Pinpoint the cell where the given text exists, returning its [x, y] midpoint coordinate. 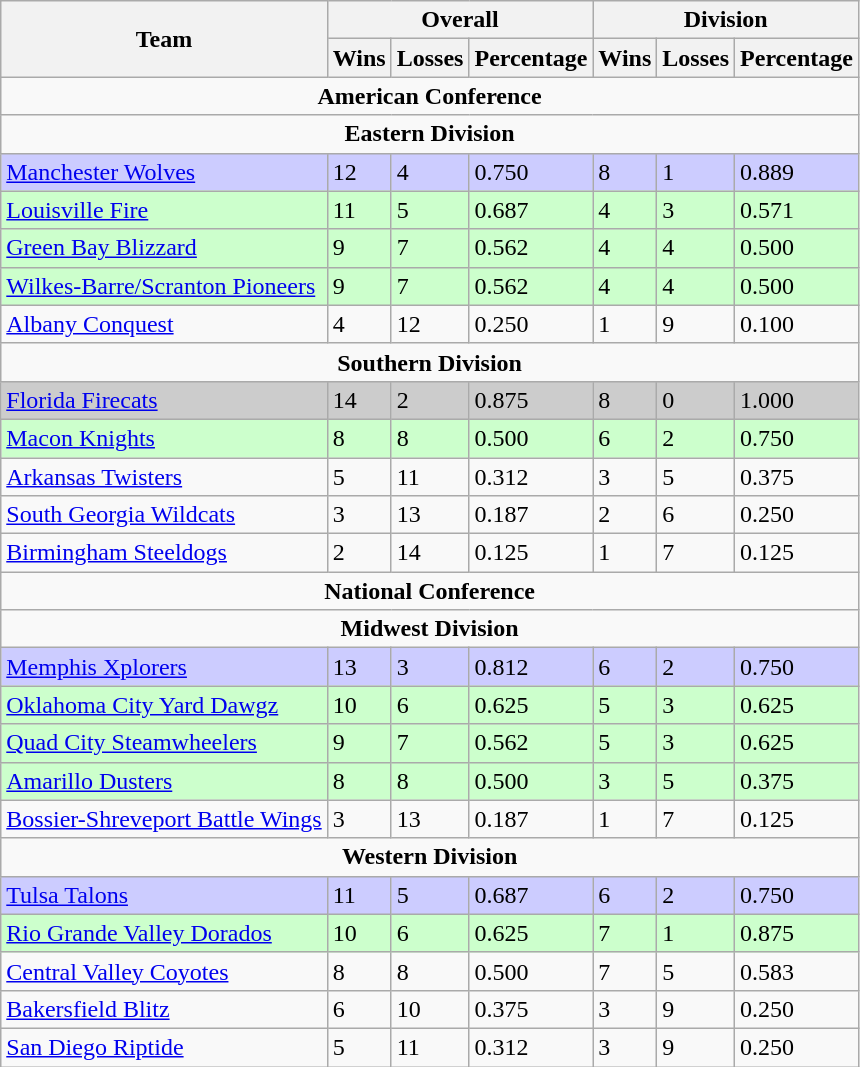
Central Valley Coyotes [164, 971]
Tulsa Talons [164, 895]
Midwest Division [430, 629]
Southern Division [430, 362]
Albany Conquest [164, 324]
0.100 [797, 324]
American Conference [430, 96]
South Georgia Wildcats [164, 515]
National Conference [430, 591]
Bakersfield Blitz [164, 1009]
0 [696, 400]
Amarillo Dusters [164, 781]
Oklahoma City Yard Dawgz [164, 705]
0.889 [797, 172]
Division [726, 20]
Rio Grande Valley Dorados [164, 933]
Quad City Steamwheelers [164, 743]
Team [164, 39]
1.000 [797, 400]
Florida Firecats [164, 400]
Memphis Xplorers [164, 667]
Eastern Division [430, 134]
Wilkes-Barre/Scranton Pioneers [164, 286]
Western Division [430, 857]
0.571 [797, 210]
0.583 [797, 971]
San Diego Riptide [164, 1047]
Macon Knights [164, 438]
Manchester Wolves [164, 172]
Arkansas Twisters [164, 477]
Green Bay Blizzard [164, 248]
Louisville Fire [164, 210]
Overall [460, 20]
Bossier-Shreveport Battle Wings [164, 819]
Birmingham Steeldogs [164, 553]
0.812 [531, 667]
